Provide the [X, Y] coordinate of the cell's center where the given text is located.  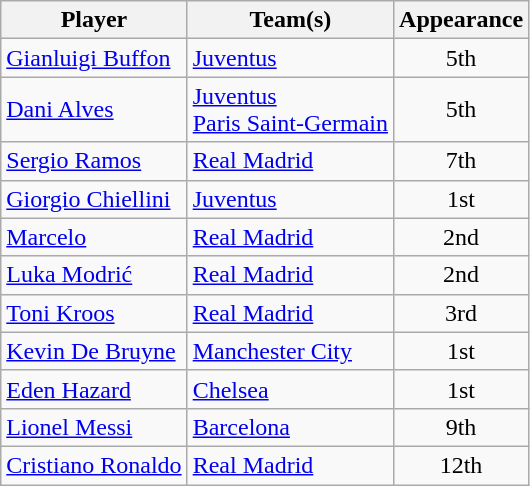
Luka Modrić [94, 275]
Chelsea [290, 389]
Player [94, 20]
9th [462, 427]
Sergio Ramos [94, 161]
7th [462, 161]
Giorgio Chiellini [94, 199]
Appearance [462, 20]
12th [462, 465]
Eden Hazard [94, 389]
Toni Kroos [94, 313]
Gianluigi Buffon [94, 58]
Juventus Paris Saint-Germain [290, 110]
3rd [462, 313]
Barcelona [290, 427]
Cristiano Ronaldo [94, 465]
Dani Alves [94, 110]
Manchester City [290, 351]
Kevin De Bruyne [94, 351]
Lionel Messi [94, 427]
Team(s) [290, 20]
Marcelo [94, 237]
